Search for the cell housing the specified text and yield its (X, Y) center coordinate. 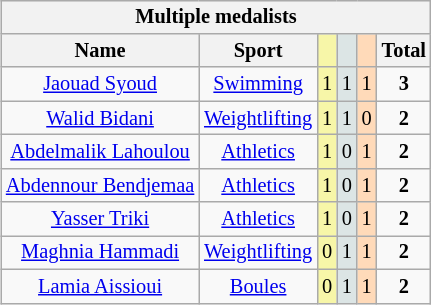
Lamia Aissioui (100, 286)
Swimming (258, 84)
Abdennour Bendjemaa (100, 185)
3 (404, 84)
Sport (258, 51)
Maghnia Hammadi (100, 253)
Walid Bidani (100, 118)
Boules (258, 286)
Multiple medalists (216, 17)
Total (404, 51)
Jaouad Syoud (100, 84)
Yasser Triki (100, 219)
Name (100, 51)
Abdelmalik Lahoulou (100, 152)
